From the cell containing the given text, extract its center point as (x, y) coordinate. 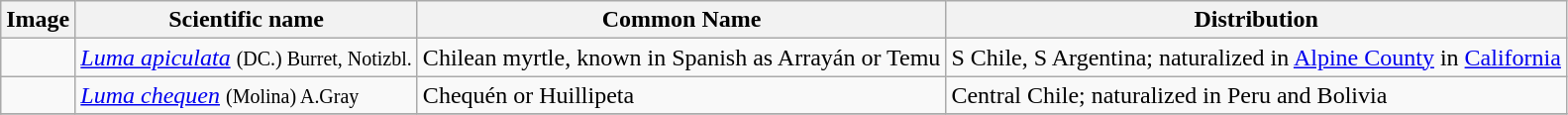
Luma apiculata (DC.) Burret, Notizbl. (247, 57)
Distribution (1256, 20)
S Chile, S Argentina; naturalized in Alpine County in California (1256, 57)
Central Chile; naturalized in Peru and Bolivia (1256, 95)
Common Name (681, 20)
Chilean myrtle, known in Spanish as Arrayán or Temu (681, 57)
Scientific name (247, 20)
Chequén or Huillipeta (681, 95)
Luma chequen (Molina) A.Gray (247, 95)
Image (38, 20)
